Search for the cell housing the specified text and yield its (x, y) center coordinate. 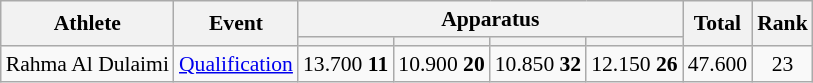
Rahma Al Dulaimi (88, 64)
Apparatus (490, 19)
23 (782, 64)
12.150 26 (634, 64)
Athlete (88, 24)
Qualification (236, 64)
Rank (782, 24)
10.850 32 (538, 64)
Event (236, 24)
Total (718, 24)
47.600 (718, 64)
13.700 11 (346, 64)
10.900 20 (441, 64)
